Output the (X, Y) coordinate of the center of the cell containing the given text.  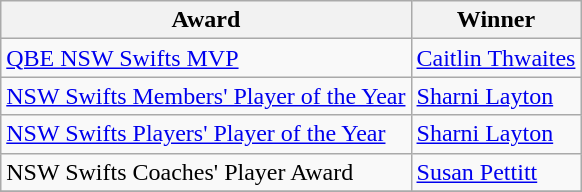
QBE NSW Swifts MVP (206, 58)
Susan Pettitt (496, 172)
Caitlin Thwaites (496, 58)
NSW Swifts Members' Player of the Year (206, 96)
NSW Swifts Coaches' Player Award (206, 172)
Award (206, 20)
Winner (496, 20)
NSW Swifts Players' Player of the Year (206, 134)
